Return (X, Y) of the center of cell containing provided text 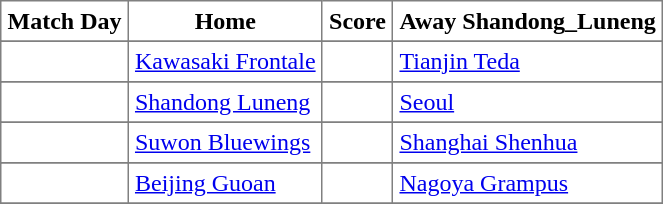
Shandong Luneng (225, 102)
Away Shandong_Luneng (528, 21)
Kawasaki Frontale (225, 61)
Nagoya Grampus (528, 183)
Beijing Guoan (225, 183)
Shanghai Shenhua (528, 142)
Score (357, 21)
Match Day (64, 21)
Home (225, 21)
Suwon Bluewings (225, 142)
Tianjin Teda (528, 61)
Seoul (528, 102)
